Pinpoint the cell where the given text exists, returning its (x, y) midpoint coordinate. 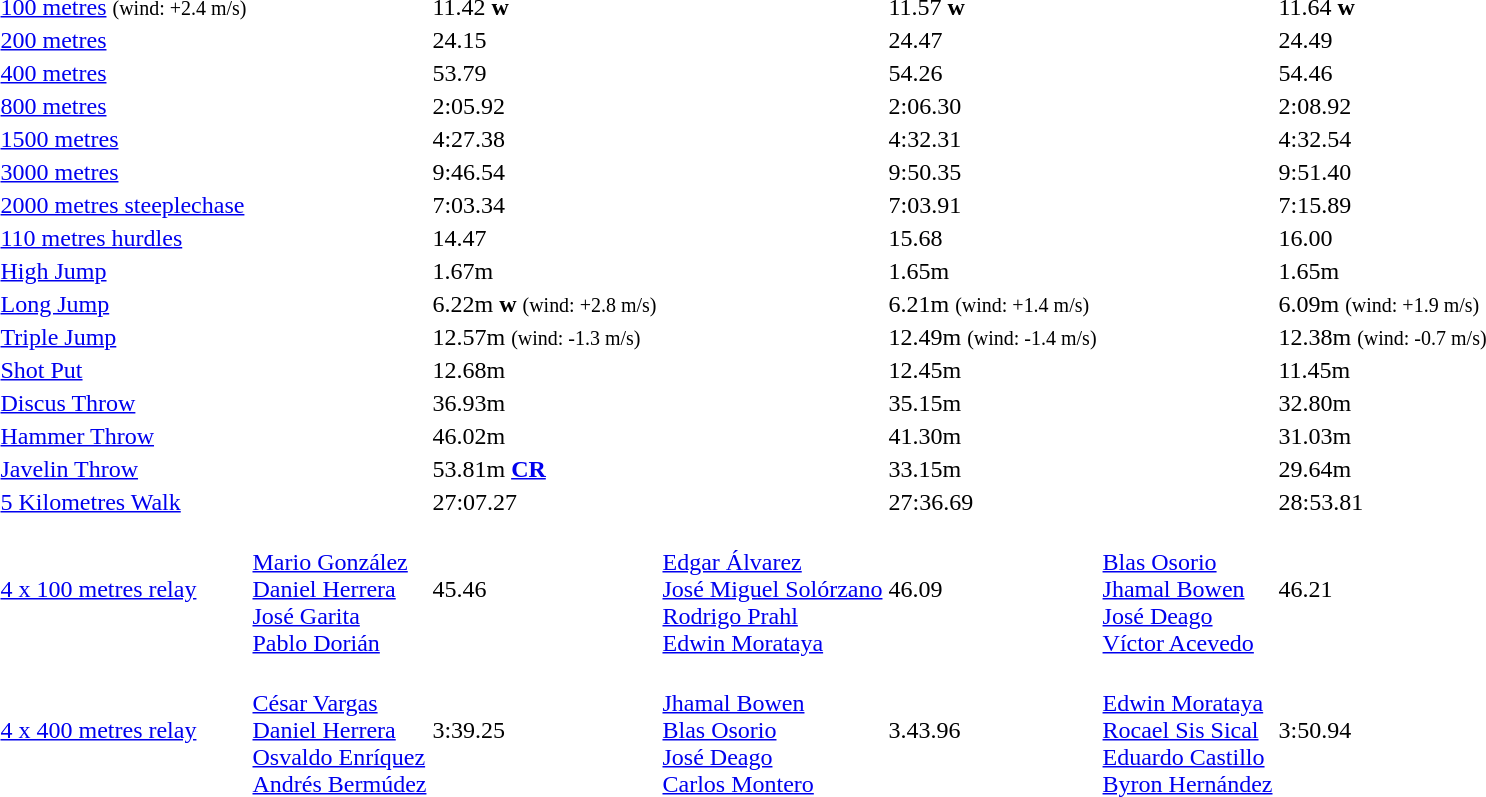
6.21m (wind: +1.4 m/s) (992, 304)
7:03.91 (992, 205)
2:06.30 (992, 106)
33.15m (992, 469)
4:32.31 (992, 139)
35.15m (992, 403)
Blas Osorio Jhamal Bowen José Deago Víctor Acevedo (1188, 589)
27:07.27 (544, 502)
24.15 (544, 40)
12.68m (544, 370)
7:03.34 (544, 205)
41.30m (992, 436)
Mario González Daniel Herrera José Garita Pablo Dorián (340, 589)
53.79 (544, 73)
Edgar Álvarez José Miguel Solórzano Rodrigo Prahl Edwin Morataya (772, 589)
12.57m (wind: -1.3 m/s) (544, 337)
12.49m (wind: -1.4 m/s) (992, 337)
2:05.92 (544, 106)
36.93m (544, 403)
15.68 (992, 238)
53.81m CR (544, 469)
24.47 (992, 40)
4:27.38 (544, 139)
9:50.35 (992, 172)
54.26 (992, 73)
46.09 (992, 589)
45.46 (544, 589)
27:36.69 (992, 502)
12.45m (992, 370)
9:46.54 (544, 172)
14.47 (544, 238)
1.67m (544, 271)
46.02m (544, 436)
1.65m (992, 271)
6.22m w (wind: +2.8 m/s) (544, 304)
